Return (X, Y) of the center of cell containing provided text 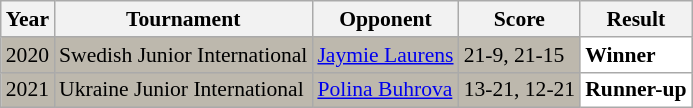
Result (636, 19)
Polina Buhrova (385, 90)
Swedish Junior International (183, 55)
Year (28, 19)
Winner (636, 55)
Score (520, 19)
Jaymie Laurens (385, 55)
Tournament (183, 19)
Opponent (385, 19)
Ukraine Junior International (183, 90)
Runner-up (636, 90)
13-21, 12-21 (520, 90)
2020 (28, 55)
21-9, 21-15 (520, 55)
2021 (28, 90)
